Determine the [x, y] coordinate at the center of the cell enclosing the given text.  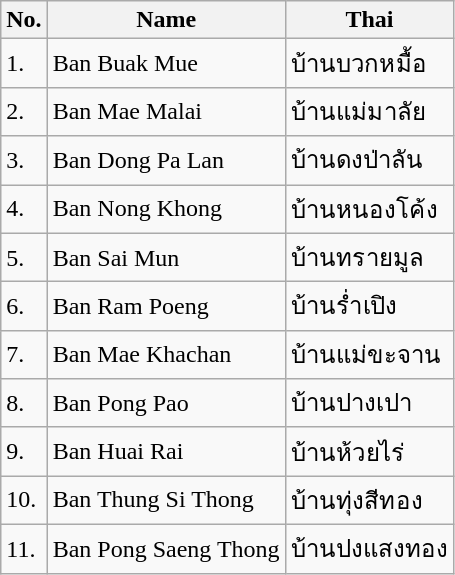
บ้านทรายมูล [370, 258]
Ban Dong Pa Lan [166, 160]
บ้านร่ำเปิง [370, 306]
Ban Pong Saeng Thong [166, 548]
Ban Mae Malai [166, 112]
Ban Sai Mun [166, 258]
บ้านห้วยไร่ [370, 452]
4. [24, 208]
6. [24, 306]
No. [24, 20]
1. [24, 64]
Ban Nong Khong [166, 208]
3. [24, 160]
Thai [370, 20]
Ban Buak Mue [166, 64]
Ban Huai Rai [166, 452]
11. [24, 548]
บ้านแม่มาลัย [370, 112]
บ้านหนองโค้ง [370, 208]
7. [24, 354]
5. [24, 258]
บ้านแม่ขะจาน [370, 354]
บ้านดงป่าลัน [370, 160]
บ้านปางเปา [370, 404]
Ban Mae Khachan [166, 354]
บ้านบวกหมื้อ [370, 64]
บ้านทุ่งสีทอง [370, 500]
10. [24, 500]
9. [24, 452]
Ban Thung Si Thong [166, 500]
Ban Pong Pao [166, 404]
2. [24, 112]
Ban Ram Poeng [166, 306]
8. [24, 404]
Name [166, 20]
บ้านปงแสงทอง [370, 548]
